Return the (X, Y) coordinate for the center point of the cell that contains the specified text.  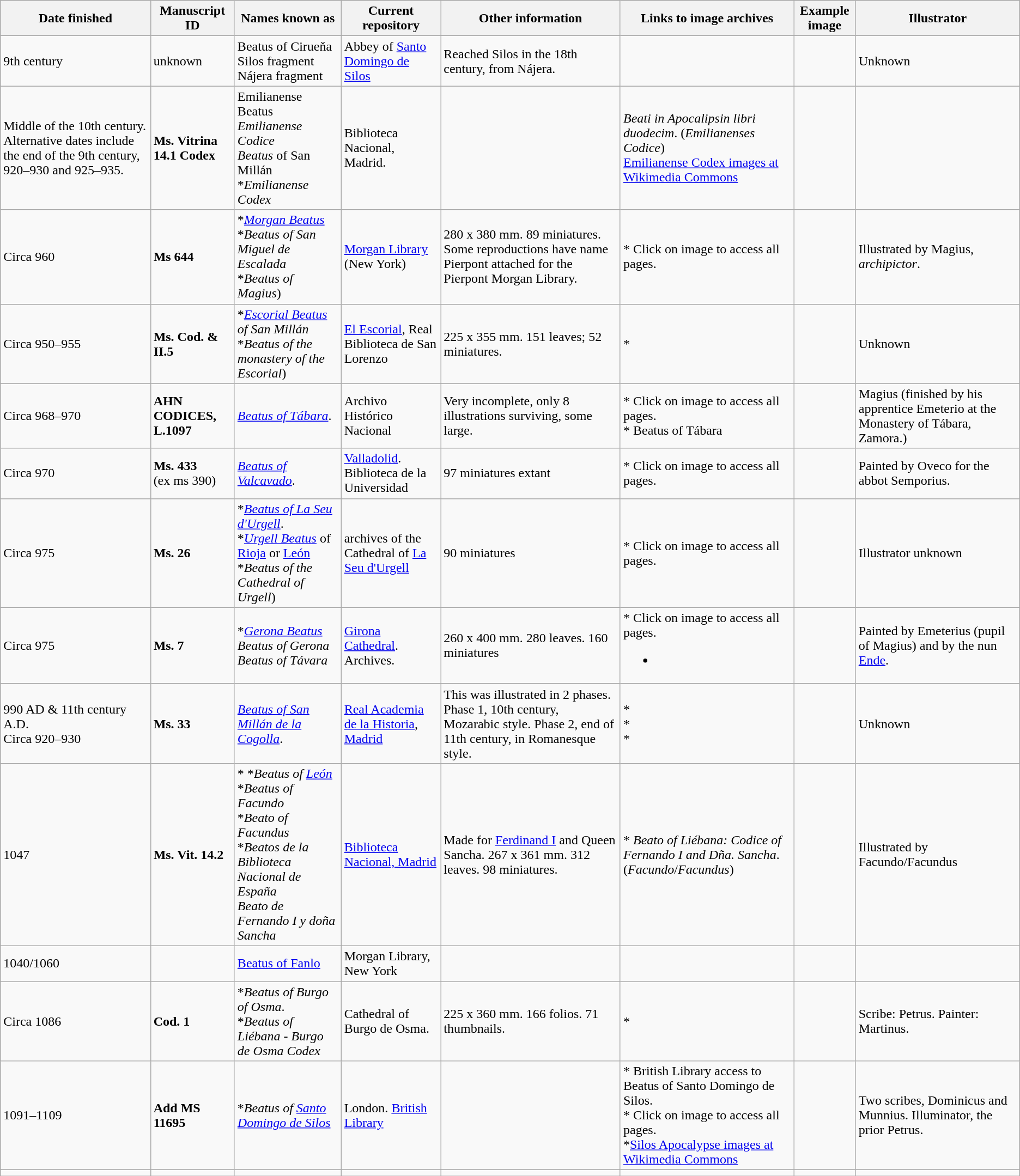
* *Beatus of León *Beatus of Facundo *Beato of Facundus *Beatos de la Biblioteca Nacional de EspañaBeato de Fernando I y doña Sancha (288, 854)
Illustrated by Magius, archipictor. (937, 257)
*Beatus of La Seu d'Urgell. *Urgell Beatus of Rioja or León *Beatus of the Cathedral of Urgell) (288, 553)
Current repository (391, 19)
Other information (531, 19)
* ** (707, 723)
Beatus of Valcavado. (288, 473)
*Escorial Beatus of San Millán*Beatus of the monastery of the Escorial) (288, 344)
Morgan Library, New York (391, 963)
Ms 644 (192, 257)
Circa 968–970 (75, 416)
Reached Silos in the 18th century, from Nájera. (531, 61)
Illustrator unknown (937, 553)
*Beatus of Burgo of Osma. *Beatus of Liébana - Burgo de Osma Codex (288, 1021)
This was illustrated in 2 phases. Phase 1, 10th century, Mozarabic style. Phase 2, end of 11th century, in Romanesque style. (531, 723)
Ms. 433 (ex ms 390) (192, 473)
Scribe: Petrus. Painter: Martinus. (937, 1021)
1091–1109 (75, 1116)
London. British Library (391, 1116)
archives of the Cathedral of La Seu d'Urgell (391, 553)
Circa 1086 (75, 1021)
Valladolid. Biblioteca de la Universidad (391, 473)
*Gerona Beatus Beatus of Gerona Beatus of Távara (288, 645)
Archivo Histórico Nacional (391, 416)
990 AD & 11th century A.D. Circa 920–930 (75, 723)
Manuscript ID (192, 19)
Very incomplete, only 8 illustrations surviving, some large. (531, 416)
Illustrator (937, 19)
Girona Cathedral. Archives. (391, 645)
Ms. 26 (192, 553)
Cod. 1 (192, 1021)
Morgan Library (New York) (391, 257)
Beati in Apocalipsin libri duodecim. (Emilianenses Codice) Emilianense Codex images at Wikimedia Commons (707, 148)
Biblioteca Nacional, Madrid. (391, 148)
Two scribes, Dominicus and Munnius. Illuminator, the prior Petrus. (937, 1116)
Beatus of Tábara. (288, 416)
Example image (825, 19)
Beatus of Cirueňa Silos fragment Nájera fragment (288, 61)
* Beato of Liébana: Codice of Fernando I and Dña. Sancha. (Facundo/Facundus) (707, 854)
1040/1060 (75, 963)
Ms. Vitrina 14.1 Codex (192, 148)
9th century (75, 61)
* British Library access to Beatus of Santo Domingo de Silos.* Click on image to access all pages. *Silos Apocalypse images at Wikimedia Commons (707, 1116)
Painted by Oveco for the abbot Semporius. (937, 473)
1047 (75, 854)
Painted by Emeterius (pupil of Magius) and by the nun Ende. (937, 645)
Real Academia de la Historia, Madrid (391, 723)
225 x 355 mm. 151 leaves; 52 miniatures. (531, 344)
Ms. 7 (192, 645)
AHN CODICES, L.1097 (192, 416)
Beatus of San Millán de la Cogolla. (288, 723)
Abbey of Santo Domingo de Silos (391, 61)
Names known as (288, 19)
El Escorial, Real Biblioteca de San Lorenzo (391, 344)
Beatus of Fanlo (288, 963)
90 miniatures (531, 553)
Circa 970 (75, 473)
Emilianense Beatus Emilianense Codice Beatus of San Millán *Emilianense Codex (288, 148)
Links to image archives (707, 19)
280 x 380 mm. 89 miniatures. Some reproductions have name Pierpont attached for the Pierpont Morgan Library. (531, 257)
Cathedral of Burgo de Osma. (391, 1021)
225 x 360 mm. 166 folios. 71 thumbnails. (531, 1021)
Add MS 11695 (192, 1116)
* Click on image to access all pages.* Beatus of Tábara (707, 416)
Circa 960 (75, 257)
Made for Ferdinand I and Queen Sancha. 267 x 361 mm. 312 leaves. 98 miniatures. (531, 854)
Biblioteca Nacional, Madrid (391, 854)
Ms. 33 (192, 723)
unknown (192, 61)
Middle of the 10th century. Alternative dates include the end of the 9th century, 920–930 and 925–935. (75, 148)
97 miniatures extant (531, 473)
Ms. Vit. 14.2 (192, 854)
Illustrated by Facundo/Facundus (937, 854)
Ms. Cod. & II.5 (192, 344)
Circa 950–955 (75, 344)
Date finished (75, 19)
*Beatus of Santo Domingo de Silos (288, 1116)
*Morgan Beatus*Beatus of San Miguel de Escalada*Beatus of Magius) (288, 257)
260 x 400 mm. 280 leaves. 160 miniatures (531, 645)
Magius (finished by his apprentice Emeterio at the Monastery of Tábara, Zamora.) (937, 416)
